Scan for the cell matching the given text and deliver its [X, Y] coordinate at center. 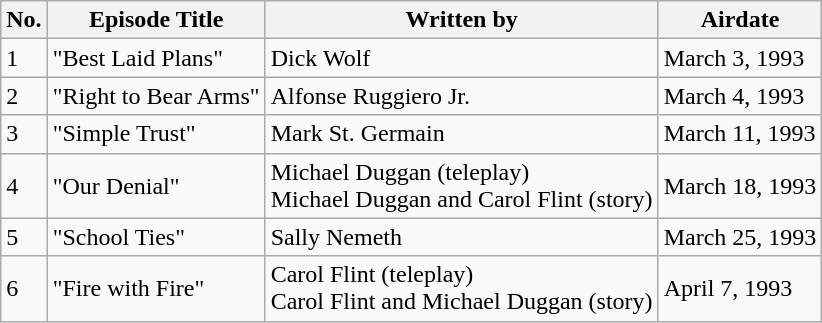
"Right to Bear Arms" [156, 96]
5 [24, 237]
March 25, 1993 [740, 237]
6 [24, 288]
No. [24, 20]
Carol Flint (teleplay) Carol Flint and Michael Duggan (story) [462, 288]
Written by [462, 20]
March 11, 1993 [740, 134]
Airdate [740, 20]
April 7, 1993 [740, 288]
Dick Wolf [462, 58]
March 4, 1993 [740, 96]
"Our Denial" [156, 186]
4 [24, 186]
Mark St. Germain [462, 134]
"School Ties" [156, 237]
March 3, 1993 [740, 58]
"Fire with Fire" [156, 288]
"Simple Trust" [156, 134]
"Best Laid Plans" [156, 58]
March 18, 1993 [740, 186]
Episode Title [156, 20]
Sally Nemeth [462, 237]
1 [24, 58]
Michael Duggan (teleplay) Michael Duggan and Carol Flint (story) [462, 186]
3 [24, 134]
Alfonse Ruggiero Jr. [462, 96]
2 [24, 96]
